Locate the cell with the specified text and output its [X, Y] center coordinate. 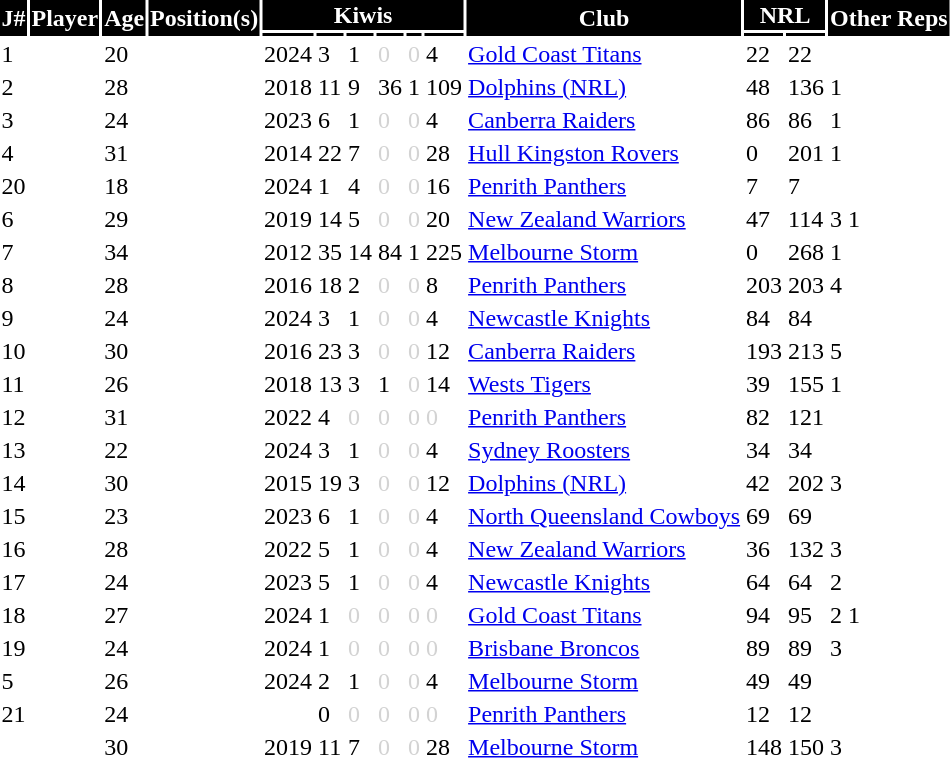
39 [764, 384]
155 [806, 384]
268 [806, 252]
48 [764, 87]
Sydney Roosters [604, 450]
Position(s) [204, 18]
Player [65, 18]
Hull Kingston Rovers [604, 153]
3 1 [890, 219]
Wests Tigers [604, 384]
2 1 [890, 615]
J# [14, 18]
Age [124, 18]
42 [764, 483]
109 [444, 87]
35 [330, 252]
10 [14, 351]
Kiwis [364, 15]
82 [764, 417]
2012 [288, 252]
132 [806, 549]
47 [764, 219]
Other Reps [890, 18]
NRL [786, 15]
Club [604, 18]
2015 [288, 483]
213 [806, 351]
136 [806, 87]
21 [14, 714]
121 [806, 417]
29 [124, 219]
15 [14, 516]
17 [14, 582]
201 [806, 153]
95 [806, 615]
2014 [288, 153]
27 [124, 615]
94 [764, 615]
202 [806, 483]
Brisbane Broncos [604, 648]
193 [764, 351]
114 [806, 219]
2019 [288, 219]
225 [444, 252]
North Queensland Cowboys [604, 516]
